Search for the cell housing the specified text and yield its (x, y) center coordinate. 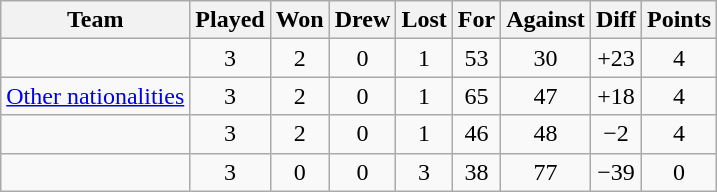
Won (300, 20)
38 (476, 172)
30 (546, 58)
65 (476, 96)
Lost (424, 20)
46 (476, 134)
−39 (616, 172)
+23 (616, 58)
Diff (616, 20)
−2 (616, 134)
47 (546, 96)
Team (96, 20)
For (476, 20)
Drew (362, 20)
Played (230, 20)
Against (546, 20)
48 (546, 134)
Points (678, 20)
+18 (616, 96)
Other nationalities (96, 96)
77 (546, 172)
53 (476, 58)
